Capture the cell that displays the provided text and extract its (x, y) central coordinate. 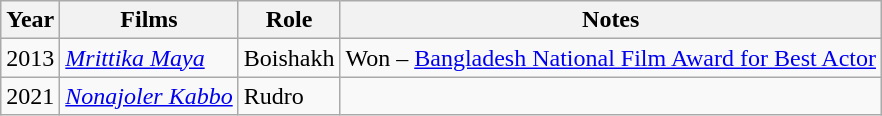
Nonajoler Kabbo (149, 96)
Rudro (289, 96)
2013 (30, 58)
Boishakh (289, 58)
Mrittika Maya (149, 58)
Year (30, 20)
Films (149, 20)
Won – Bangladesh National Film Award for Best Actor (611, 58)
2021 (30, 96)
Notes (611, 20)
Role (289, 20)
